Pinpoint the cell where the given text exists, returning its [x, y] midpoint coordinate. 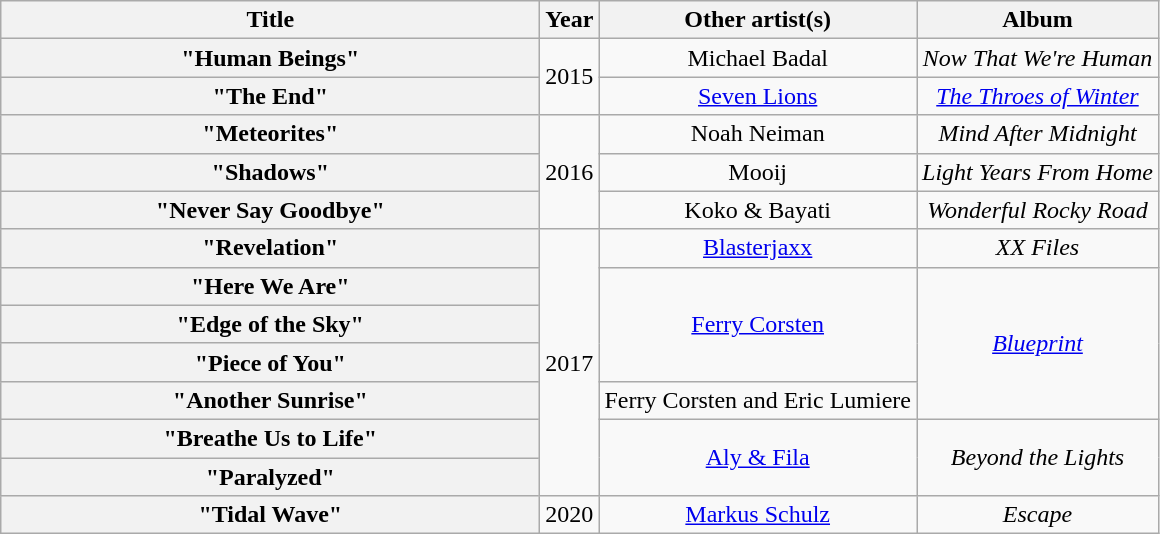
Now That We're Human [1037, 58]
"Shadows" [270, 172]
Michael Badal [758, 58]
2016 [570, 172]
"Tidal Wave" [270, 515]
2020 [570, 515]
XX Files [1037, 248]
"Edge of the Sky" [270, 324]
"Breathe Us to Life" [270, 438]
Blueprint [1037, 343]
"Human Beings" [270, 58]
Light Years From Home [1037, 172]
"Meteorites" [270, 134]
Year [570, 20]
Seven Lions [758, 96]
Beyond the Lights [1037, 457]
"Never Say Goodbye" [270, 210]
"Revelation" [270, 248]
Album [1037, 20]
"Piece of You" [270, 362]
Blasterjaxx [758, 248]
Escape [1037, 515]
Koko & Bayati [758, 210]
Wonderful Rocky Road [1037, 210]
Other artist(s) [758, 20]
Aly & Fila [758, 457]
The Throes of Winter [1037, 96]
Ferry Corsten and Eric Lumiere [758, 400]
2015 [570, 77]
Ferry Corsten [758, 324]
Noah Neiman [758, 134]
Markus Schulz [758, 515]
"Here We Are" [270, 286]
"Paralyzed" [270, 477]
Mooij [758, 172]
Title [270, 20]
Mind After Midnight [1037, 134]
"Another Sunrise" [270, 400]
2017 [570, 362]
"The End" [270, 96]
